Determine the (x, y) coordinate at the center of the cell enclosing the given text.  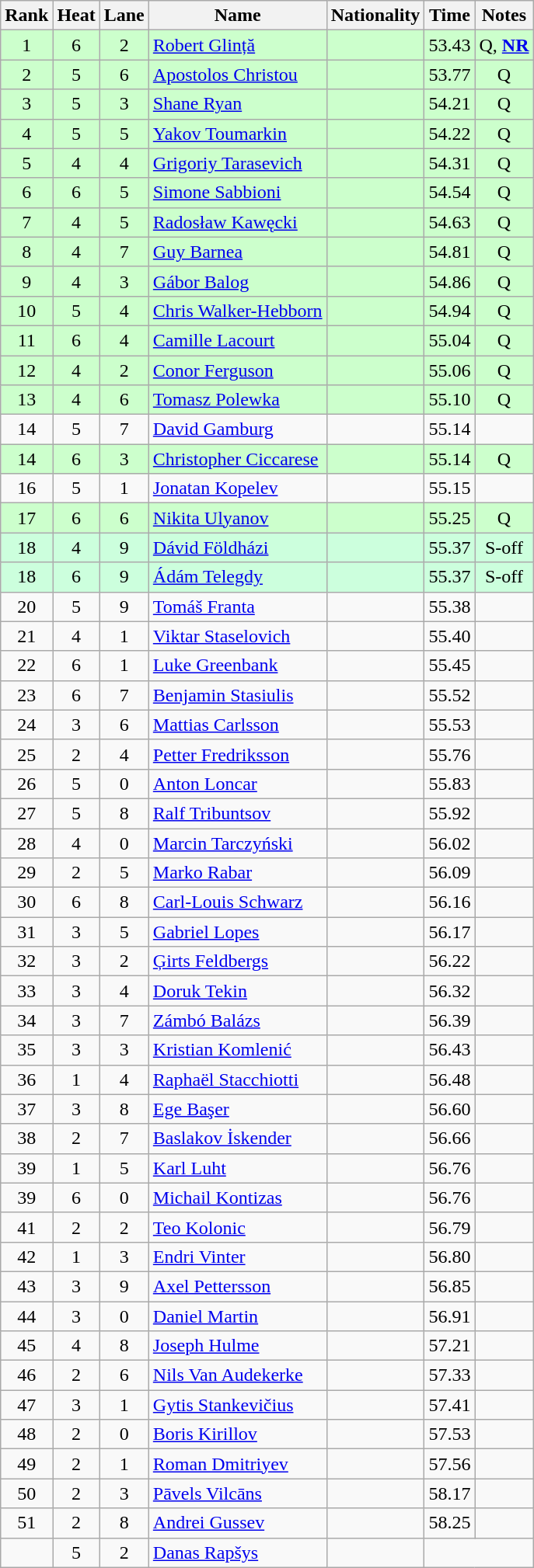
25 (26, 754)
Lane (124, 16)
Carl-Louis Schwarz (238, 902)
Tomáš Franta (238, 607)
Anton Loncar (238, 784)
55.52 (449, 695)
Danas Rapšys (238, 1552)
56.17 (449, 932)
58.25 (449, 1523)
Luke Greenbank (238, 666)
28 (26, 843)
54.81 (449, 252)
35 (26, 1050)
32 (26, 961)
56.60 (449, 1109)
Notes (504, 16)
43 (26, 1286)
Nils Van Audekerke (238, 1375)
54.86 (449, 281)
57.56 (449, 1464)
56.22 (449, 961)
55.83 (449, 784)
56.85 (449, 1286)
12 (26, 370)
36 (26, 1080)
57.53 (449, 1434)
Time (449, 16)
Karl Luht (238, 1168)
55.10 (449, 400)
Radosław Kawęcki (238, 222)
56.09 (449, 873)
31 (26, 932)
56.02 (449, 843)
Gabriel Lopes (238, 932)
54.22 (449, 134)
55.04 (449, 340)
55.25 (449, 518)
Name (238, 16)
37 (26, 1109)
51 (26, 1523)
55.45 (449, 666)
20 (26, 607)
Guy Barnea (238, 252)
Michail Kontizas (238, 1198)
Marko Rabar (238, 873)
Robert Glință (238, 45)
Baslakov İskender (238, 1139)
26 (26, 784)
11 (26, 340)
53.43 (449, 45)
Dávid Földházi (238, 548)
Marcin Tarczyński (238, 843)
56.91 (449, 1316)
Simone Sabbioni (238, 193)
30 (26, 902)
55.92 (449, 813)
53.77 (449, 75)
Petter Fredriksson (238, 754)
Conor Ferguson (238, 370)
Kristian Komlenić (238, 1050)
54.63 (449, 222)
56.80 (449, 1257)
Endri Vinter (238, 1257)
Teo Kolonic (238, 1227)
Chris Walker-Hebborn (238, 311)
Rank (26, 16)
44 (26, 1316)
21 (26, 636)
Joseph Hulme (238, 1346)
56.79 (449, 1227)
45 (26, 1346)
54.94 (449, 311)
42 (26, 1257)
Axel Pettersson (238, 1286)
49 (26, 1464)
Viktar Staselovich (238, 636)
47 (26, 1405)
17 (26, 518)
50 (26, 1493)
57.21 (449, 1346)
Shane Ryan (238, 104)
Zámbó Balázs (238, 1020)
Christopher Ciccarese (238, 459)
Jonatan Kopelev (238, 488)
Nikita Ulyanov (238, 518)
55.15 (449, 488)
Mattias Carlsson (238, 725)
56.66 (449, 1139)
33 (26, 991)
29 (26, 873)
Ģirts Feldbergs (238, 961)
56.48 (449, 1080)
David Gamburg (238, 429)
56.39 (449, 1020)
55.06 (449, 370)
56.43 (449, 1050)
Camille Lacourt (238, 340)
41 (26, 1227)
38 (26, 1139)
Roman Dmitriyev (238, 1464)
57.33 (449, 1375)
Ralf Tribuntsov (238, 813)
Q, NR (504, 45)
Gytis Stankevičius (238, 1405)
Andrei Gussev (238, 1523)
56.16 (449, 902)
16 (26, 488)
Ege Başer (238, 1109)
Apostolos Christou (238, 75)
48 (26, 1434)
46 (26, 1375)
Benjamin Stasiulis (238, 695)
Doruk Tekin (238, 991)
57.41 (449, 1405)
Nationality (375, 16)
56.32 (449, 991)
55.38 (449, 607)
22 (26, 666)
54.21 (449, 104)
13 (26, 400)
Tomasz Polewka (238, 400)
54.31 (449, 163)
27 (26, 813)
Boris Kirillov (238, 1434)
55.53 (449, 725)
23 (26, 695)
24 (26, 725)
55.76 (449, 754)
54.54 (449, 193)
58.17 (449, 1493)
10 (26, 311)
Gábor Balog (238, 281)
34 (26, 1020)
Grigoriy Tarasevich (238, 163)
Ádám Telegdy (238, 577)
Raphaël Stacchiotti (238, 1080)
Daniel Martin (238, 1316)
Pāvels Vilcāns (238, 1493)
Yakov Toumarkin (238, 134)
55.40 (449, 636)
Heat (76, 16)
